Search for the cell housing the specified text and yield its [X, Y] center coordinate. 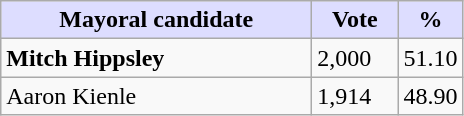
Aaron Kienle [156, 96]
% [430, 20]
51.10 [430, 58]
Mitch Hippsley [156, 58]
48.90 [430, 96]
Vote [355, 20]
Mayoral candidate [156, 20]
2,000 [355, 58]
1,914 [355, 96]
